Extract the [X, Y] coordinate from the center of the cell holding the provided text.  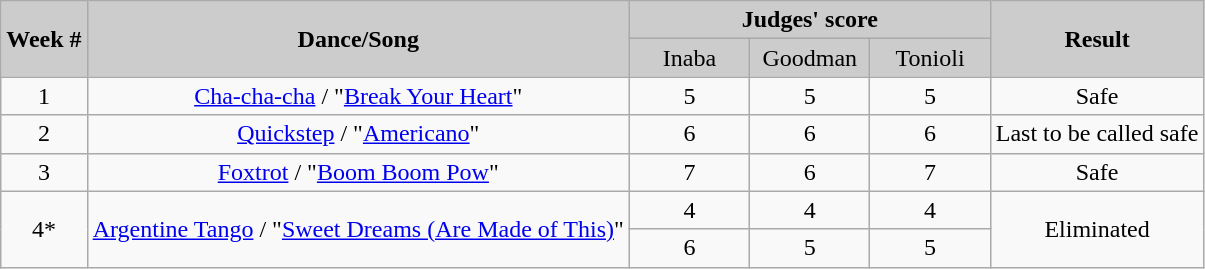
Cha-cha-cha / "Break Your Heart" [358, 96]
Tonioli [930, 58]
1 [44, 96]
Argentine Tango / "Sweet Dreams (Are Made of This)" [358, 229]
2 [44, 134]
Last to be called safe [1097, 134]
Result [1097, 39]
Inaba [689, 58]
Goodman [810, 58]
3 [44, 172]
4* [44, 229]
Judges' score [810, 20]
Eliminated [1097, 229]
Foxtrot / "Boom Boom Pow" [358, 172]
Week # [44, 39]
Quickstep / "Americano" [358, 134]
Dance/Song [358, 39]
